Extract the [X, Y] coordinate from the center of the cell holding the provided text.  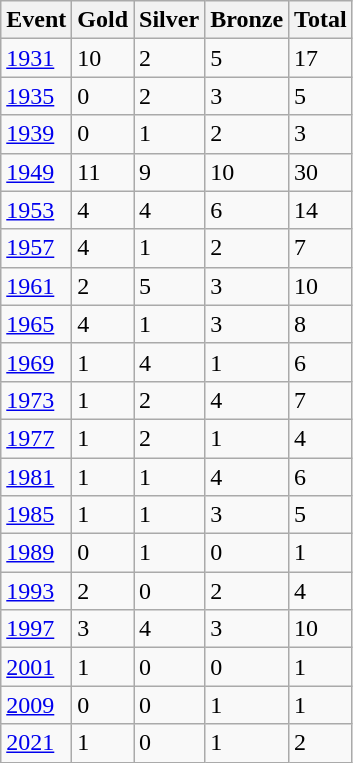
1953 [36, 210]
2009 [36, 705]
9 [170, 172]
Silver [170, 20]
Event [36, 20]
1985 [36, 515]
1993 [36, 591]
11 [103, 172]
2021 [36, 743]
1981 [36, 477]
1973 [36, 400]
1931 [36, 58]
1997 [36, 629]
Gold [103, 20]
14 [321, 210]
Total [321, 20]
Bronze [247, 20]
1939 [36, 134]
1935 [36, 96]
1965 [36, 324]
2001 [36, 667]
1977 [36, 438]
1989 [36, 553]
30 [321, 172]
8 [321, 324]
1949 [36, 172]
1969 [36, 362]
17 [321, 58]
1961 [36, 286]
1957 [36, 248]
